Pinpoint the cell where the given text exists, returning its [X, Y] midpoint coordinate. 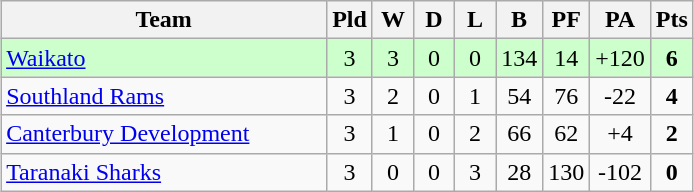
Southland Rams [164, 96]
134 [520, 58]
14 [566, 58]
Taranaki Sharks [164, 172]
Pld [350, 20]
-22 [620, 96]
76 [566, 96]
4 [672, 96]
-102 [620, 172]
L [476, 20]
+120 [620, 58]
Team [164, 20]
130 [566, 172]
+4 [620, 134]
6 [672, 58]
W [392, 20]
D [434, 20]
54 [520, 96]
B [520, 20]
Canterbury Development [164, 134]
Waikato [164, 58]
62 [566, 134]
PA [620, 20]
PF [566, 20]
28 [520, 172]
66 [520, 134]
Pts [672, 20]
